Output the [X, Y] coordinate of the center of the cell containing the given text.  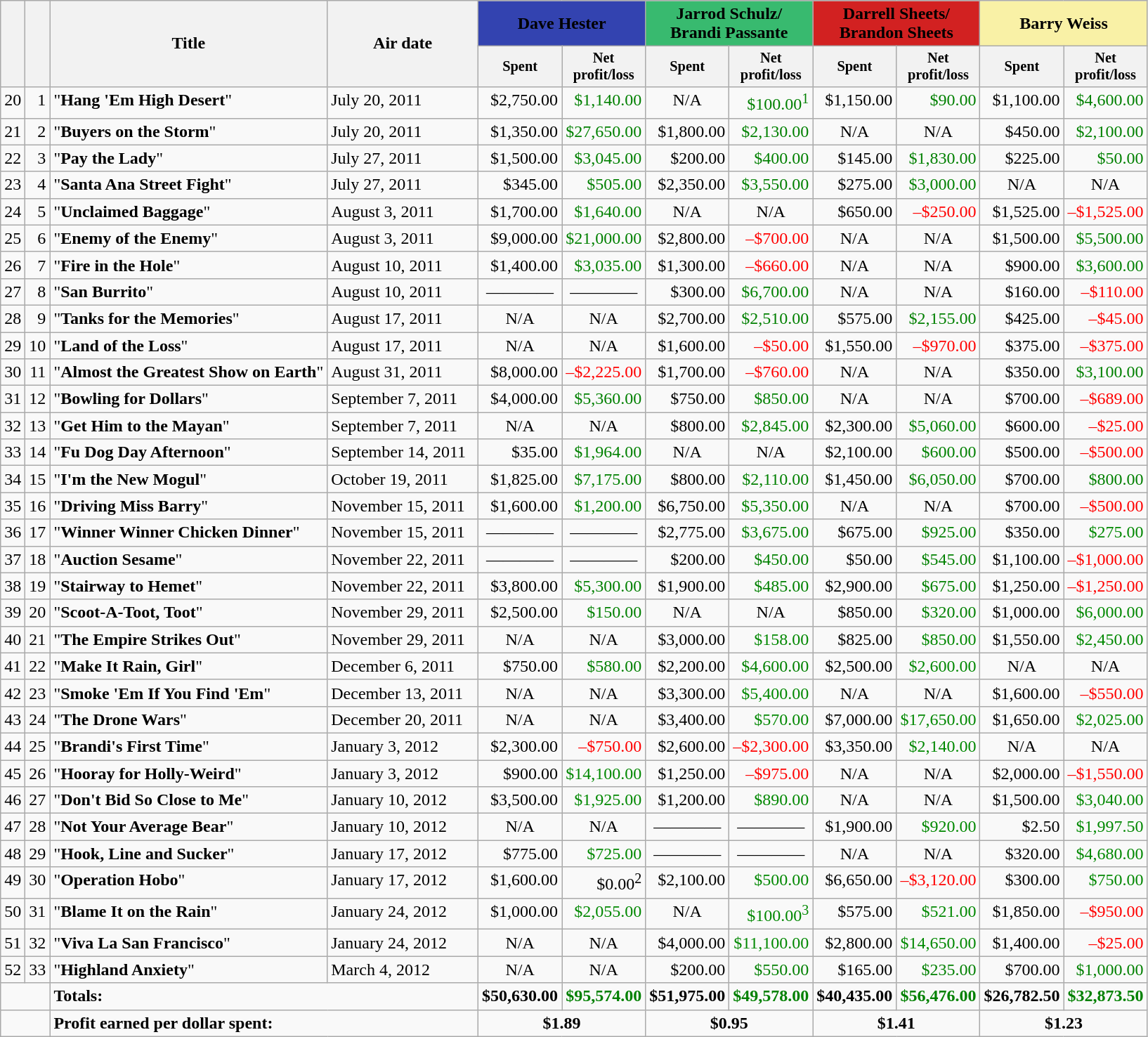
38 [13, 586]
"Get Him to the Mayan" [188, 426]
$17,650.00 [939, 719]
$14,650.00 [939, 943]
"Scoot-A-Toot, Toot" [188, 613]
16 [38, 506]
$570.00 [771, 719]
$40,435.00 [854, 996]
$2,025.00 [1106, 719]
–$1,250.00 [1106, 586]
$2,900.00 [854, 586]
"Winner Winner Chicken Dinner" [188, 533]
51 [13, 943]
$1,997.50 [1106, 827]
$3,350.00 [854, 746]
$3,045.00 [604, 158]
–$375.00 [1106, 346]
$3,400.00 [687, 719]
6 [38, 238]
18 [38, 559]
$545.00 [939, 559]
$1.89 [562, 1023]
$1.41 [896, 1023]
52 [13, 970]
"Smoke 'Em If You Find 'Em" [188, 693]
"Tanks for the Memories" [188, 318]
"Pay the Lady" [188, 158]
1 [38, 103]
$0.95 [729, 1023]
$2,130.00 [771, 131]
"Almost the Greatest Show on Earth" [188, 372]
$100.003 [771, 913]
–$1,550.00 [1106, 774]
"I'm the New Mogul" [188, 479]
$2.50 [1022, 827]
September 14, 2011 [403, 452]
$650.00 [854, 211]
–$3,120.00 [939, 882]
$6,000.00 [1106, 613]
Barry Weiss [1064, 24]
"Hang 'Em High Desert" [188, 103]
8 [38, 292]
–$1,525.00 [1106, 211]
$521.00 [939, 913]
49 [13, 882]
"Land of the Loss" [188, 346]
"Don't Bid So Close to Me" [188, 800]
$7,175.00 [604, 479]
"Fu Dog Day Afternoon" [188, 452]
$3,300.00 [687, 693]
October 19, 2011 [403, 479]
–$700.00 [771, 238]
$150.00 [604, 613]
46 [13, 800]
–$550.00 [1106, 693]
–$970.00 [939, 346]
Air date [403, 44]
"Viva La San Francisco" [188, 943]
$21,000.00 [604, 238]
$5,360.00 [604, 399]
December 6, 2011 [403, 666]
"Blame It on the Rain" [188, 913]
$5,060.00 [939, 426]
$2,200.00 [687, 666]
$2,510.00 [771, 318]
$1,300.00 [687, 265]
$2,155.00 [939, 318]
$1,150.00 [854, 103]
$9,000.00 [520, 238]
$2,750.00 [520, 103]
$158.00 [771, 639]
"Bowling for Dollars" [188, 399]
December 13, 2011 [403, 693]
4 [38, 185]
$1,800.00 [687, 131]
$51,975.00 [687, 996]
36 [13, 533]
$375.00 [1022, 346]
$725.00 [604, 854]
13 [38, 426]
7 [38, 265]
50 [13, 913]
"Stairway to Hemet" [188, 586]
$100.001 [771, 103]
"Not Your Average Bear" [188, 827]
$890.00 [771, 800]
"Fire in the Hole" [188, 265]
$1,964.00 [604, 452]
$2,775.00 [687, 533]
$1,825.00 [520, 479]
$5,500.00 [1106, 238]
$49,578.00 [771, 996]
48 [13, 854]
"Enemy of the Enemy" [188, 238]
5 [38, 211]
Dave Hester [562, 24]
Profit earned per dollar spent: [264, 1023]
$925.00 [939, 533]
"Hook, Line and Sucker" [188, 854]
$2,110.00 [771, 479]
9 [38, 318]
$3,600.00 [1106, 265]
$6,700.00 [771, 292]
$7,000.00 [854, 719]
"The Drone Wars" [188, 719]
$1,640.00 [604, 211]
34 [13, 479]
40 [13, 639]
$5,400.00 [771, 693]
39 [13, 613]
$35.00 [520, 452]
"Auction Sesame" [188, 559]
$145.00 [854, 158]
August 31, 2011 [403, 372]
$1,850.00 [1022, 913]
$50,630.00 [520, 996]
44 [13, 746]
–$660.00 [771, 265]
$2,450.00 [1106, 639]
"Brandi's First Time" [188, 746]
41 [13, 666]
December 20, 2011 [403, 719]
$90.00 [939, 103]
"Driving Miss Barry" [188, 506]
$345.00 [520, 185]
$2,140.00 [939, 746]
14 [38, 452]
$165.00 [854, 970]
17 [38, 533]
19 [38, 586]
$1,450.00 [854, 479]
45 [13, 774]
Jarrod Schulz/Brandi Passante [729, 24]
$505.00 [604, 185]
"Buyers on the Storm" [188, 131]
Title [188, 44]
$825.00 [854, 639]
$1,140.00 [604, 103]
$32,873.50 [1106, 996]
2 [38, 131]
$3,040.00 [1106, 800]
$2,700.00 [687, 318]
$14,100.00 [604, 774]
"San Burrito" [188, 292]
$580.00 [604, 666]
$1,525.00 [1022, 211]
$225.00 [1022, 158]
$400.00 [771, 158]
$485.00 [771, 586]
15 [38, 479]
$6,050.00 [939, 479]
$56,476.00 [939, 996]
$2,845.00 [771, 426]
37 [13, 559]
"Operation Hobo" [188, 882]
$26,782.50 [1022, 996]
–$50.00 [771, 346]
$3,100.00 [1106, 372]
$3,035.00 [604, 265]
$235.00 [939, 970]
47 [13, 827]
10 [38, 346]
–$975.00 [771, 774]
$1.23 [1064, 1023]
Darrell Sheets/Brandon Sheets [896, 24]
$1,650.00 [1022, 719]
$6,650.00 [854, 882]
11 [38, 372]
3 [38, 158]
$0.002 [604, 882]
–$689.00 [1106, 399]
$5,300.00 [604, 586]
March 4, 2012 [403, 970]
"Hooray for Holly-Weird" [188, 774]
$27,650.00 [604, 131]
–$950.00 [1106, 913]
$95,574.00 [604, 996]
$425.00 [1022, 318]
$3,800.00 [520, 586]
"Make It Rain, Girl" [188, 666]
$550.00 [771, 970]
–$750.00 [604, 746]
43 [13, 719]
$3,675.00 [771, 533]
$4,680.00 [1106, 854]
12 [38, 399]
$1,925.00 [604, 800]
$920.00 [939, 827]
"Unclaimed Baggage" [188, 211]
Totals: [264, 996]
$160.00 [1022, 292]
$2,000.00 [1022, 774]
$1,350.00 [520, 131]
$8,000.00 [520, 372]
$5,350.00 [771, 506]
$775.00 [520, 854]
"Highland Anxiety" [188, 970]
–$45.00 [1106, 318]
$11,100.00 [771, 943]
"The Empire Strikes Out" [188, 639]
$6,750.00 [687, 506]
–$2,300.00 [771, 746]
35 [13, 506]
$3,550.00 [771, 185]
–$250.00 [939, 211]
42 [13, 693]
–$110.00 [1106, 292]
–$760.00 [771, 372]
$1,830.00 [939, 158]
"Santa Ana Street Fight" [188, 185]
$3,500.00 [520, 800]
$2,350.00 [687, 185]
–$2,225.00 [604, 372]
$2,055.00 [604, 913]
–$1,000.00 [1106, 559]
